Return (X, Y) of the center of cell containing provided text 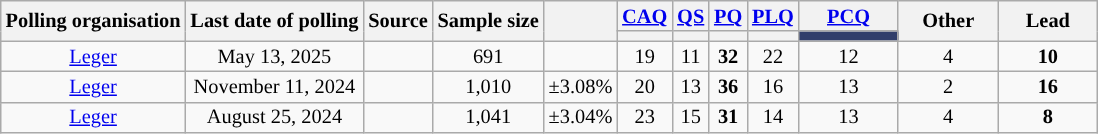
15 (690, 118)
36 (728, 86)
32 (728, 56)
±3.08% (581, 86)
12 (849, 56)
22 (773, 56)
10 (1048, 56)
QS (690, 16)
20 (644, 86)
19 (644, 56)
CAQ (644, 16)
Other (948, 20)
PQ (728, 16)
August 25, 2024 (274, 118)
Polling organisation (94, 20)
23 (644, 118)
8 (1048, 118)
Last date of polling (274, 20)
±3.04% (581, 118)
1,010 (488, 86)
11 (690, 56)
2 (948, 86)
PCQ (849, 16)
November 11, 2024 (274, 86)
14 (773, 118)
31 (728, 118)
Sample size (488, 20)
Source (398, 20)
May 13, 2025 (274, 56)
PLQ (773, 16)
1,041 (488, 118)
691 (488, 56)
Lead (1048, 20)
